Return [x, y] of the center of cell containing provided text 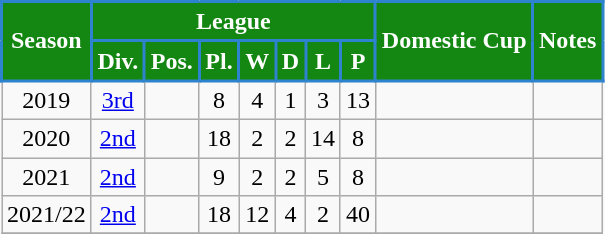
2020 [47, 138]
Season [47, 42]
P [358, 61]
2021 [47, 177]
W [258, 61]
2019 [47, 100]
13 [358, 100]
Div. [118, 61]
League [233, 22]
12 [258, 215]
D [291, 61]
2021/22 [47, 215]
Notes [568, 42]
Pos. [172, 61]
9 [219, 177]
Pl. [219, 61]
3rd [118, 100]
3 [322, 100]
5 [322, 177]
1 [291, 100]
L [322, 61]
14 [322, 138]
Domestic Cup [454, 42]
40 [358, 215]
